Scan for the cell matching the given text and deliver its [x, y] coordinate at center. 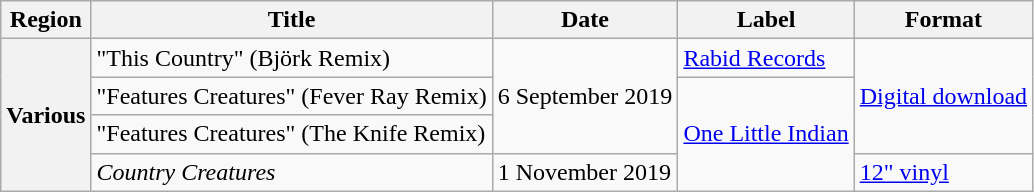
Digital download [943, 96]
6 September 2019 [585, 96]
Title [292, 20]
12" vinyl [943, 172]
Label [766, 20]
Format [943, 20]
Country Creatures [292, 172]
Region [46, 20]
Various [46, 115]
"This Country" (Björk Remix) [292, 58]
"Features Creatures" (The Knife Remix) [292, 134]
Date [585, 20]
One Little Indian [766, 134]
"Features Creatures" (Fever Ray Remix) [292, 96]
Rabid Records [766, 58]
1 November 2019 [585, 172]
